From the cell containing the given text, extract its center point as [X, Y] coordinate. 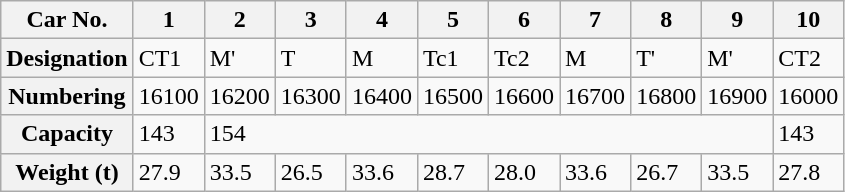
Numbering [67, 96]
16800 [666, 96]
3 [310, 20]
16300 [310, 96]
28.0 [524, 172]
4 [382, 20]
26.5 [310, 172]
16600 [524, 96]
16500 [452, 96]
Capacity [67, 134]
5 [452, 20]
7 [596, 20]
8 [666, 20]
T [310, 58]
1 [168, 20]
16900 [738, 96]
16400 [382, 96]
2 [240, 20]
6 [524, 20]
16000 [808, 96]
T' [666, 58]
27.9 [168, 172]
Car No. [67, 20]
Tc1 [452, 58]
27.8 [808, 172]
Tc2 [524, 58]
10 [808, 20]
16700 [596, 96]
CT1 [168, 58]
28.7 [452, 172]
16100 [168, 96]
16200 [240, 96]
CT2 [808, 58]
9 [738, 20]
154 [488, 134]
26.7 [666, 172]
Weight (t) [67, 172]
Designation [67, 58]
